For the text-containing cell, return its midpoint in (X, Y) coordinate format. 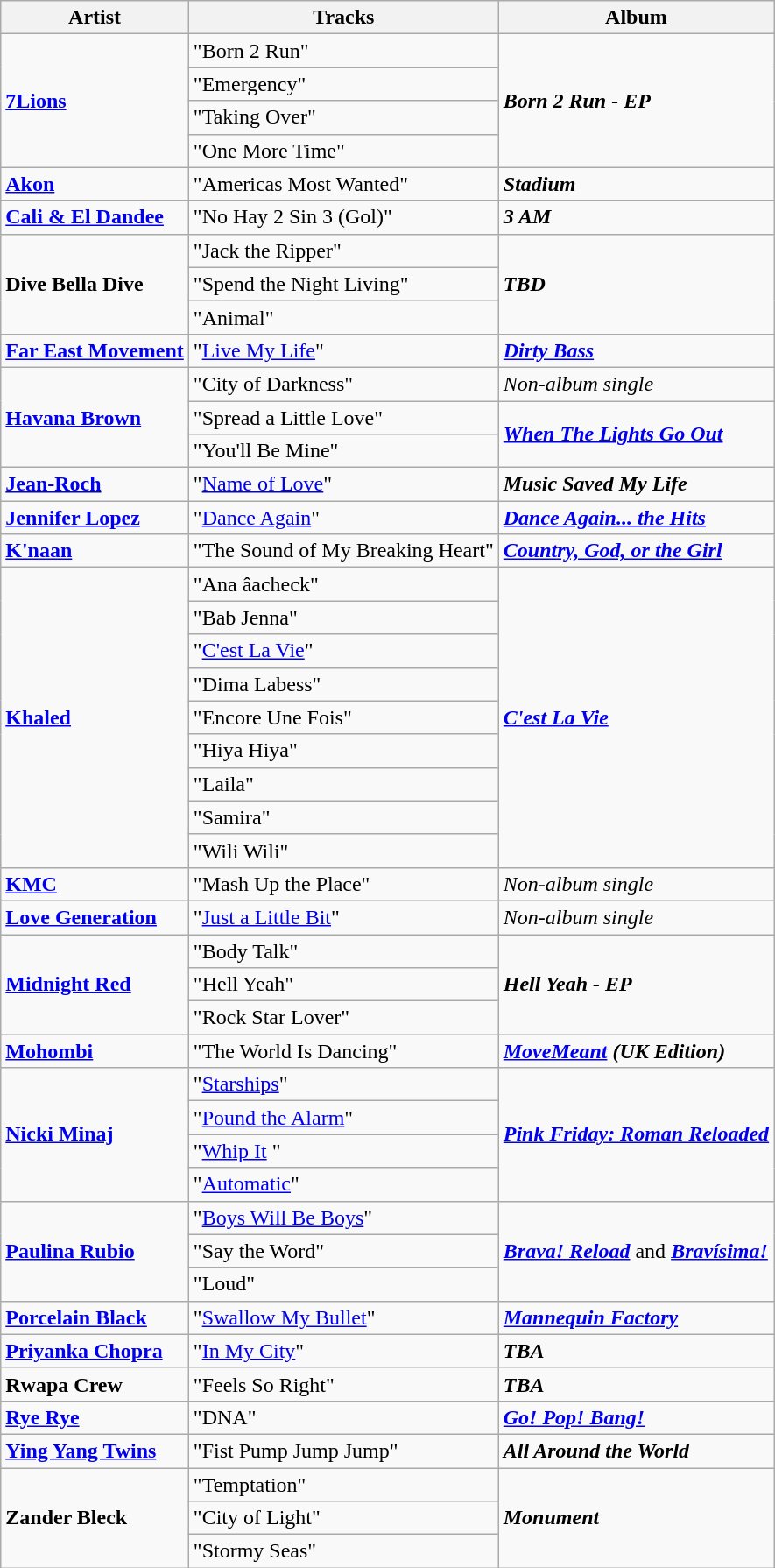
"Spend the Night Living" (343, 284)
"Just a Little Bit" (343, 917)
"Wili Wili" (343, 851)
Brava! Reload and Bravísima! (636, 1251)
Tracks (343, 18)
Country, God, or the Girl (636, 551)
"You'll Be Mine" (343, 451)
Dive Bella Dive (95, 284)
Ying Yang Twins (95, 1451)
Nicki Minaj (95, 1134)
"Samira" (343, 817)
"City of Darkness" (343, 384)
"Starships" (343, 1084)
"Swallow My Bullet" (343, 1317)
Artist (95, 18)
"Boys Will Be Boys" (343, 1218)
Rye Rye (95, 1417)
"Dima Labess" (343, 684)
"Laila" (343, 784)
C'est La Vie (636, 718)
"Spread a Little Love" (343, 418)
"Ana âacheck" (343, 584)
"Live My Life" (343, 350)
Hell Yeah - EP (636, 984)
"Jack the Ripper" (343, 251)
"Loud" (343, 1284)
TBD (636, 284)
Cali & El Dandee (95, 217)
"Automatic" (343, 1184)
Dance Again... the Hits (636, 518)
Love Generation (95, 917)
"No Hay 2 Sin 3 (Gol)" (343, 217)
Far East Movement (95, 350)
"City of Light" (343, 1518)
"Fist Pump Jump Jump" (343, 1451)
"Animal" (343, 317)
Go! Pop! Bang! (636, 1417)
"Whip It " (343, 1151)
MoveMeant (UK Edition) (636, 1051)
Zander Bleck (95, 1518)
"Pound the Alarm" (343, 1118)
Mohombi (95, 1051)
Stadium (636, 184)
Born 2 Run - EP (636, 101)
Pink Friday: Roman Reloaded (636, 1134)
Monument (636, 1518)
"Rock Star Lover" (343, 1018)
Priyanka Chopra (95, 1351)
Paulina Rubio (95, 1251)
Midnight Red (95, 984)
K'naan (95, 551)
"Bab Jenna" (343, 618)
"One More Time" (343, 151)
Khaled (95, 718)
"DNA" (343, 1417)
"Emergency" (343, 84)
Dirty Bass (636, 350)
"Stormy Seas" (343, 1551)
"Dance Again" (343, 518)
"Body Talk" (343, 950)
All Around the World (636, 1451)
Rwapa Crew (95, 1384)
Music Saved My Life (636, 484)
Jennifer Lopez (95, 518)
"Mash Up the Place" (343, 884)
"The World Is Dancing" (343, 1051)
"Americas Most Wanted" (343, 184)
"Say the Word" (343, 1251)
"Hell Yeah" (343, 985)
"The Sound of My Breaking Heart" (343, 551)
"In My City" (343, 1351)
"C'est La Vie" (343, 651)
Mannequin Factory (636, 1317)
3 AM (636, 217)
Havana Brown (95, 417)
"Hiya Hiya" (343, 751)
Album (636, 18)
KMC (95, 884)
"Temptation" (343, 1485)
"Taking Over" (343, 117)
"Encore Une Fois" (343, 717)
When The Lights Go Out (636, 434)
Akon (95, 184)
"Feels So Right" (343, 1384)
7Lions (95, 101)
"Born 2 Run" (343, 51)
Jean-Roch (95, 484)
"Name of Love" (343, 484)
Porcelain Black (95, 1317)
